Find where the given text appears and provide that cell's center as [x, y] coordinate. 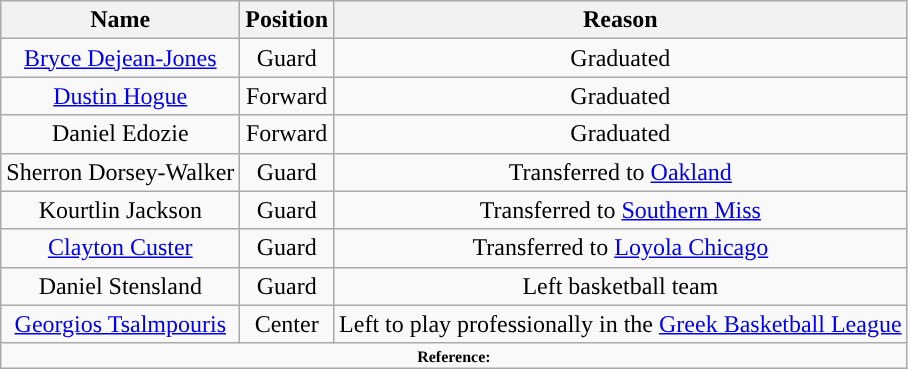
Daniel Stensland [120, 286]
Kourtlin Jackson [120, 210]
Georgios Tsalmpouris [120, 324]
Dustin Hogue [120, 96]
Daniel Edozie [120, 134]
Left basketball team [621, 286]
Transferred to Oakland [621, 172]
Transferred to Loyola Chicago [621, 248]
Bryce Dejean-Jones [120, 58]
Transferred to Southern Miss [621, 210]
Name [120, 20]
Reference: [454, 355]
Sherron Dorsey-Walker [120, 172]
Clayton Custer [120, 248]
Left to play professionally in the Greek Basketball League [621, 324]
Reason [621, 20]
Center [287, 324]
Position [287, 20]
